Scan for the cell matching the given text and deliver its (x, y) coordinate at center. 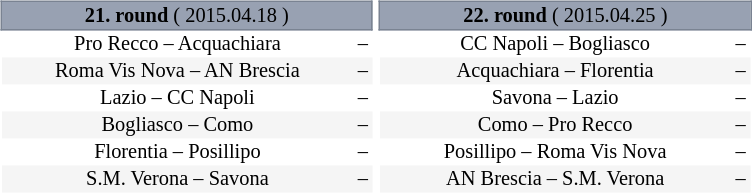
Bogliasco – Como (177, 126)
Lazio – CC Napoli (177, 98)
Roma Vis Nova – AN Brescia (177, 72)
CC Napoli – Bogliasco (556, 44)
Como – Pro Recco (556, 126)
Acquachiara – Florentia (556, 72)
21. round ( 2015.04.18 ) (186, 15)
22. round ( 2015.04.25 ) (566, 15)
AN Brescia – S.M. Verona (556, 180)
S.M. Verona – Savona (177, 180)
Florentia – Posillipo (177, 152)
Savona – Lazio (556, 98)
Pro Recco – Acquachiara (177, 44)
Posillipo – Roma Vis Nova (556, 152)
